From the cell containing the given text, extract its center point as [x, y] coordinate. 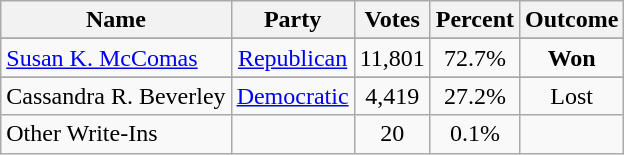
72.7% [474, 58]
Susan K. McComas [116, 58]
Lost [572, 96]
Republican [292, 58]
Outcome [572, 20]
0.1% [474, 134]
Other Write-Ins [116, 134]
Votes [392, 20]
11,801 [392, 58]
Won [572, 58]
4,419 [392, 96]
27.2% [474, 96]
20 [392, 134]
Percent [474, 20]
Name [116, 20]
Party [292, 20]
Democratic [292, 96]
Cassandra R. Beverley [116, 96]
